For the text-containing cell, return its midpoint in [X, Y] coordinate format. 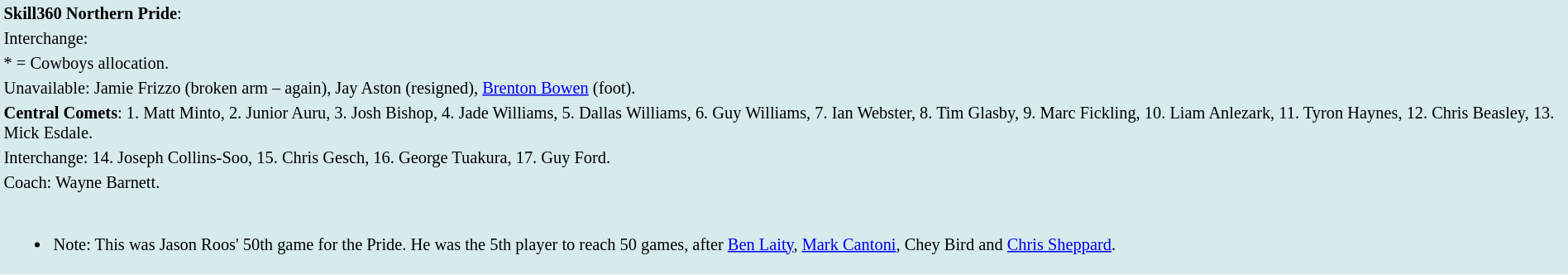
Interchange: 14. Joseph Collins-Soo, 15. Chris Gesch, 16. George Tuakura, 17. Guy Ford. [784, 157]
Unavailable: Jamie Frizzo (broken arm – again), Jay Aston (resigned), Brenton Bowen (foot). [784, 88]
Skill360 Northern Pride: [784, 13]
* = Cowboys allocation. [784, 63]
Interchange: [784, 38]
Coach: Wayne Barnett. [784, 182]
